Return [x, y] of the center of cell containing provided text 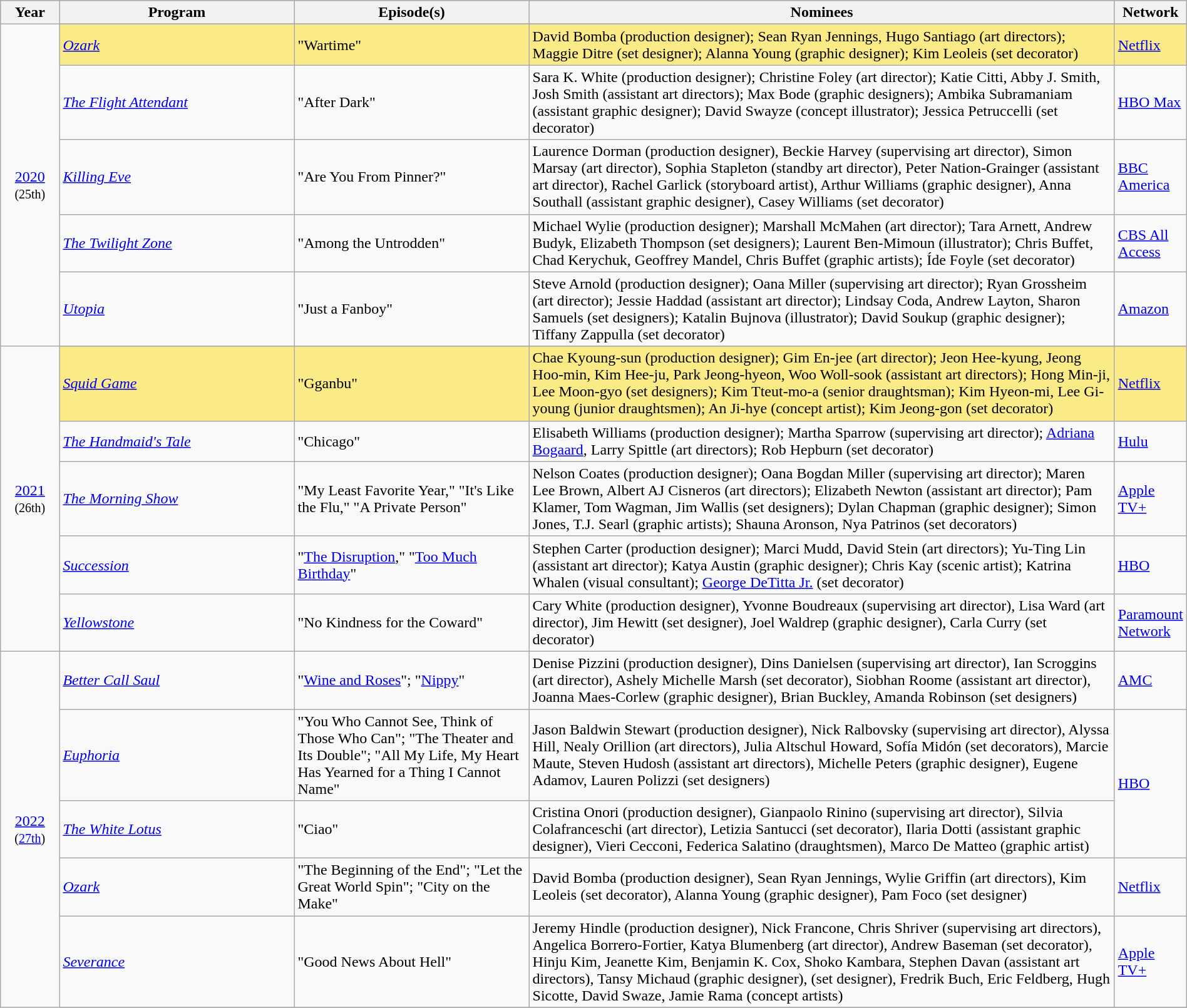
2021(26th) [30, 498]
The Handmaid's Tale [177, 441]
2022(27th) [30, 829]
"Wine and Roses"; "Nippy" [412, 680]
2020(25th) [30, 185]
Succession [177, 565]
CBS All Access [1151, 243]
"Gganbu" [412, 383]
"The Disruption," "Too Much Birthday" [412, 565]
Yellowstone [177, 622]
Year [30, 13]
Utopia [177, 309]
The Morning Show [177, 498]
Severance [177, 962]
The Flight Attendant [177, 103]
"No Kindness for the Coward" [412, 622]
The Twilight Zone [177, 243]
Euphoria [177, 754]
Paramount Network [1151, 622]
Nominees [821, 13]
AMC [1151, 680]
"Just a Fanboy" [412, 309]
"Wartime" [412, 45]
HBO Max [1151, 103]
The White Lotus [177, 830]
Killing Eve [177, 177]
"Chicago" [412, 441]
"Good News About Hell" [412, 962]
Episode(s) [412, 13]
Better Call Saul [177, 680]
Amazon [1151, 309]
"The Beginning of the End"; "Let the Great World Spin"; "City on the Make" [412, 887]
Hulu [1151, 441]
Squid Game [177, 383]
"After Dark" [412, 103]
"You Who Cannot See, Think of Those Who Can"; "The Theater and Its Double"; "All My Life, My Heart Has Yearned for a Thing I Cannot Name" [412, 754]
"Among the Untrodden" [412, 243]
Network [1151, 13]
"Are You From Pinner?" [412, 177]
"Ciao" [412, 830]
BBC America [1151, 177]
Program [177, 13]
"My Least Favorite Year," "It's Like the Flu," "A Private Person" [412, 498]
